Search for the cell housing the specified text and yield its [X, Y] center coordinate. 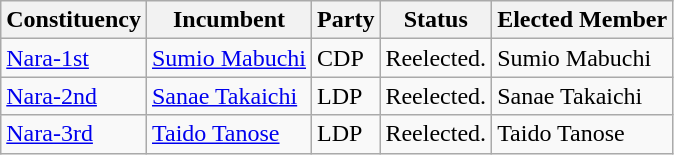
Nara-1st [74, 58]
Status [436, 20]
Party [346, 20]
Constituency [74, 20]
CDP [346, 58]
Nara-3rd [74, 134]
Incumbent [228, 20]
Nara-2nd [74, 96]
Elected Member [582, 20]
